Capture the cell that displays the provided text and extract its (x, y) central coordinate. 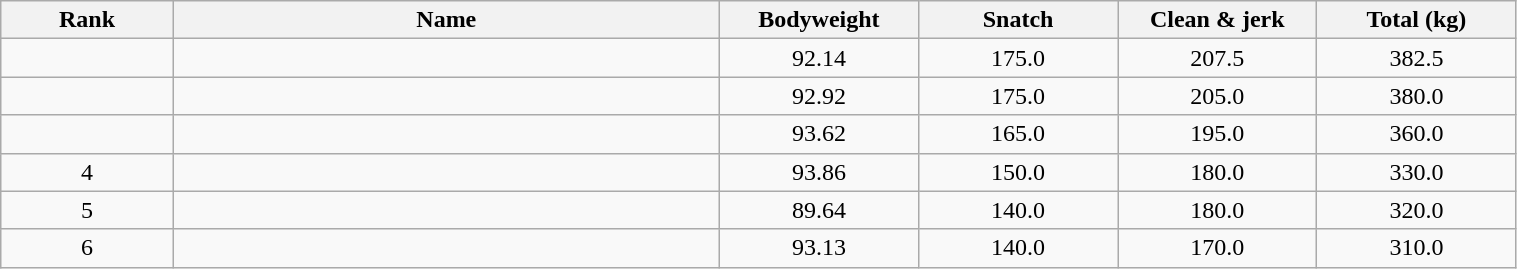
Total (kg) (1416, 20)
330.0 (1416, 172)
Snatch (1018, 20)
93.62 (818, 134)
165.0 (1018, 134)
380.0 (1416, 96)
92.92 (818, 96)
170.0 (1218, 248)
195.0 (1218, 134)
89.64 (818, 210)
Name (446, 20)
150.0 (1018, 172)
92.14 (818, 58)
93.13 (818, 248)
205.0 (1218, 96)
382.5 (1416, 58)
360.0 (1416, 134)
207.5 (1218, 58)
Clean & jerk (1218, 20)
Rank (87, 20)
Bodyweight (818, 20)
310.0 (1416, 248)
4 (87, 172)
6 (87, 248)
5 (87, 210)
320.0 (1416, 210)
93.86 (818, 172)
